Pinpoint the cell where the given text exists, returning its (X, Y) midpoint coordinate. 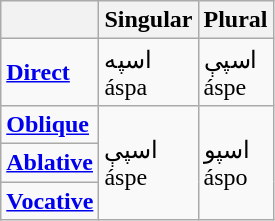
Oblique (50, 124)
Direct (50, 72)
Singular (148, 20)
Plural (236, 20)
Ablative (50, 162)
اسپهáspa (148, 72)
اسپوáspo (236, 162)
Vocative (50, 201)
